Detect which cell encompasses the target text, then output its [X, Y] center coordinate. 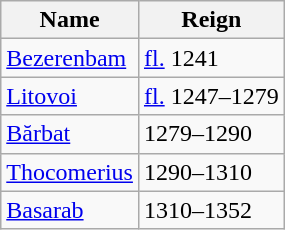
Reign [211, 20]
Basarab [70, 210]
Name [70, 20]
Litovoi [70, 96]
fl. 1247–1279 [211, 96]
1279–1290 [211, 134]
Bezerenbam [70, 58]
Bărbat [70, 134]
Thocomerius [70, 172]
1290–1310 [211, 172]
1310–1352 [211, 210]
fl. 1241 [211, 58]
